Find where the given text appears and provide that cell's center as [X, Y] coordinate. 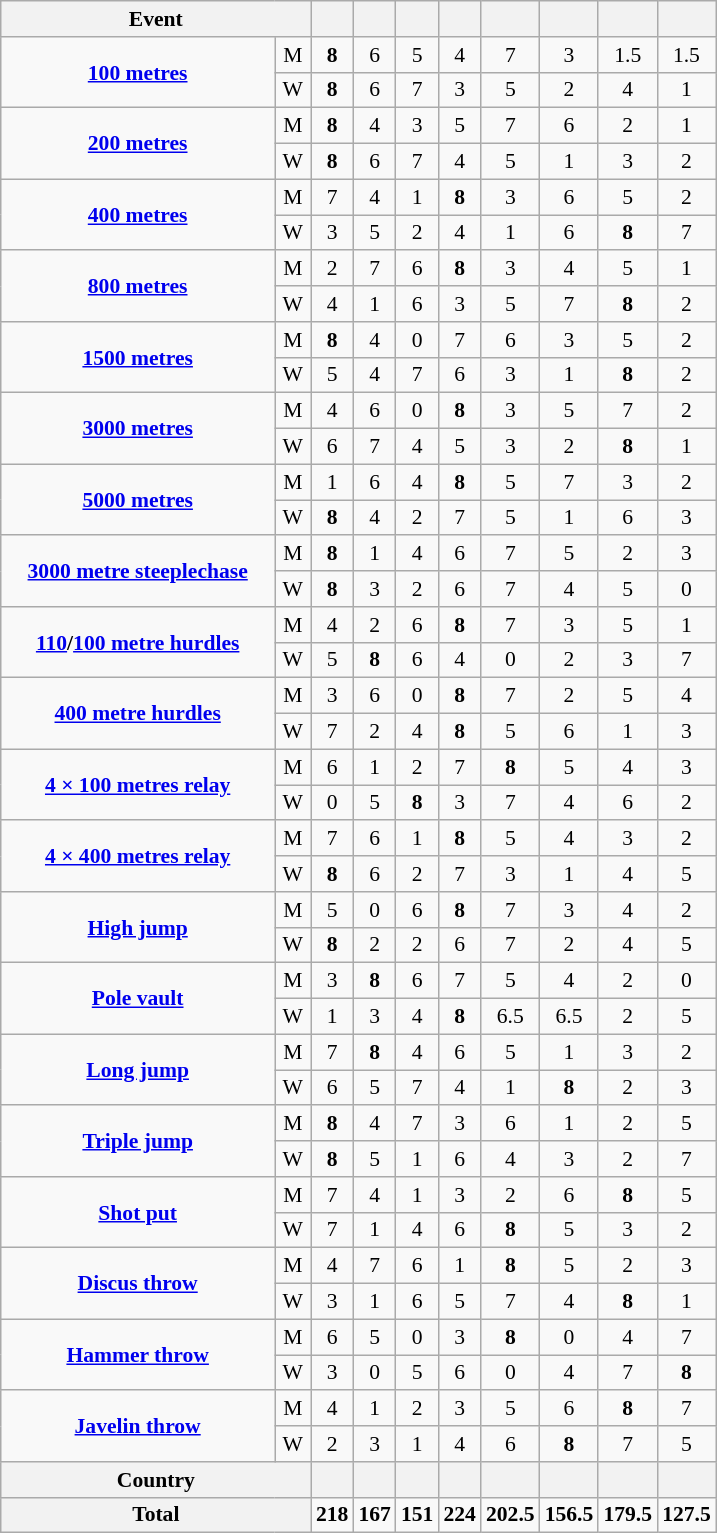
110/100 metre hurdles [138, 642]
Event [156, 19]
Total [156, 1515]
179.5 [628, 1515]
3000 metre steeplechase [138, 572]
800 metres [138, 286]
High jump [138, 928]
156.5 [570, 1515]
Long jump [138, 1070]
Shot put [138, 1212]
200 metres [138, 144]
3000 metres [138, 428]
Discus throw [138, 1284]
167 [374, 1515]
151 [418, 1515]
Hammer throw [138, 1354]
1500 metres [138, 358]
224 [460, 1515]
127.5 [686, 1515]
100 metres [138, 72]
400 metres [138, 214]
5000 metres [138, 500]
4 × 400 metres relay [138, 856]
4 × 100 metres relay [138, 784]
Country [156, 1480]
202.5 [510, 1515]
Javelin throw [138, 1426]
Pole vault [138, 998]
400 metre hurdles [138, 714]
218 [332, 1515]
Triple jump [138, 1142]
